Extract the (x, y) coordinate from the center of the cell holding the provided text.  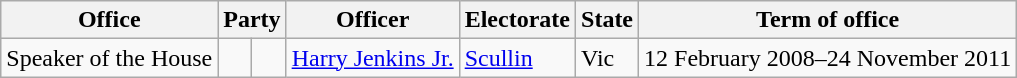
12 February 2008–24 November 2011 (828, 58)
Party (252, 20)
Vic (608, 58)
Term of office (828, 20)
Scullin (517, 58)
Speaker of the House (110, 58)
Officer (372, 20)
Office (110, 20)
Electorate (517, 20)
State (608, 20)
Harry Jenkins Jr. (372, 58)
